Locate the cell with the specified text and output its (X, Y) center coordinate. 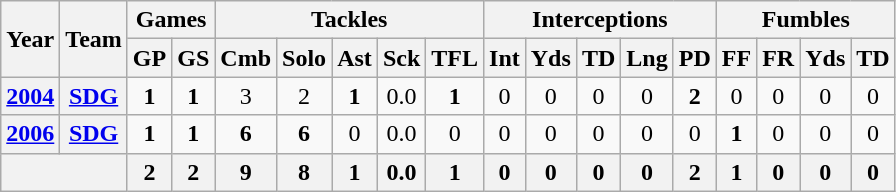
Ast (355, 58)
GS (194, 58)
2006 (30, 134)
FR (778, 58)
TFL (455, 58)
Interceptions (600, 20)
Int (505, 58)
FF (736, 58)
Team (94, 39)
Sck (401, 58)
Solo (304, 58)
Cmb (246, 58)
3 (246, 96)
9 (246, 172)
Games (170, 20)
8 (304, 172)
Tackles (350, 20)
Lng (647, 58)
GP (149, 58)
PD (694, 58)
2004 (30, 96)
Year (30, 39)
Fumbles (806, 20)
